Search for the cell housing the specified text and yield its (X, Y) center coordinate. 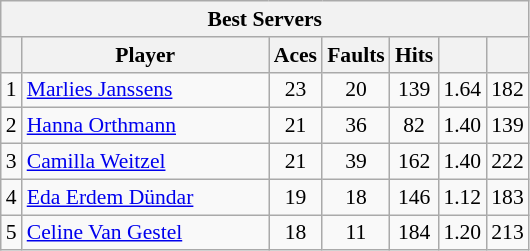
Celine Van Gestel (146, 233)
23 (296, 90)
213 (508, 233)
1.12 (462, 197)
39 (356, 162)
Player (146, 55)
4 (12, 197)
2 (12, 126)
Best Servers (265, 19)
Hits (414, 55)
Faults (356, 55)
162 (414, 162)
1 (12, 90)
82 (414, 126)
Aces (296, 55)
146 (414, 197)
20 (356, 90)
Eda Erdem Dündar (146, 197)
Hanna Orthmann (146, 126)
3 (12, 162)
19 (296, 197)
182 (508, 90)
11 (356, 233)
183 (508, 197)
1.20 (462, 233)
Camilla Weitzel (146, 162)
36 (356, 126)
Marlies Janssens (146, 90)
5 (12, 233)
1.64 (462, 90)
184 (414, 233)
222 (508, 162)
